Determine the [x, y] coordinate at the center of the cell enclosing the given text.  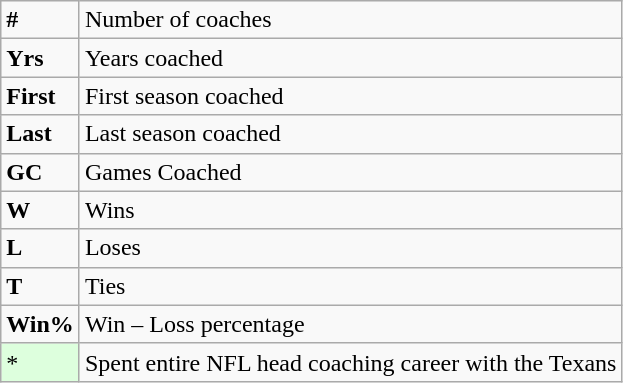
T [40, 286]
Wins [350, 210]
First [40, 96]
First season coached [350, 96]
Years coached [350, 58]
Loses [350, 248]
Ties [350, 286]
W [40, 210]
Last [40, 134]
Yrs [40, 58]
GC [40, 172]
Win – Loss percentage [350, 324]
Spent entire NFL head coaching career with the Texans [350, 362]
Win% [40, 324]
Games Coached [350, 172]
* [40, 362]
# [40, 20]
Last season coached [350, 134]
L [40, 248]
Number of coaches [350, 20]
